Extract the [x, y] coordinate from the center of the cell holding the provided text.  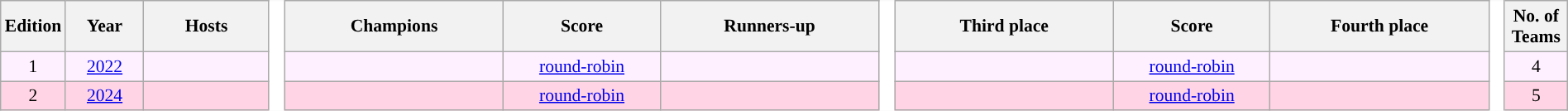
1 [33, 66]
No. of Teams [1536, 27]
Runners-up [769, 27]
Champions [394, 27]
Fourth place [1379, 27]
Hosts [207, 27]
Third place [1004, 27]
2022 [104, 66]
2 [33, 96]
5 [1536, 96]
4 [1536, 66]
Year [104, 27]
Edition [33, 27]
2024 [104, 96]
